Return [X, Y] of the center of cell containing provided text 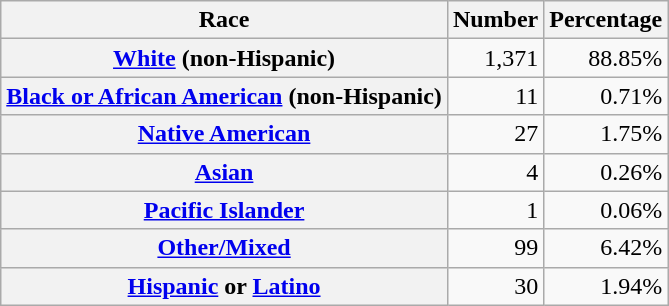
Number [495, 20]
Race [224, 20]
Native American [224, 134]
1,371 [495, 58]
4 [495, 172]
Asian [224, 172]
27 [495, 134]
99 [495, 248]
0.06% [606, 210]
0.26% [606, 172]
Pacific Islander [224, 210]
Hispanic or Latino [224, 286]
Percentage [606, 20]
88.85% [606, 58]
Other/Mixed [224, 248]
1.94% [606, 286]
30 [495, 286]
1.75% [606, 134]
6.42% [606, 248]
White (non-Hispanic) [224, 58]
1 [495, 210]
Black or African American (non-Hispanic) [224, 96]
0.71% [606, 96]
11 [495, 96]
